Output the [x, y] coordinate of the center of the cell containing the given text.  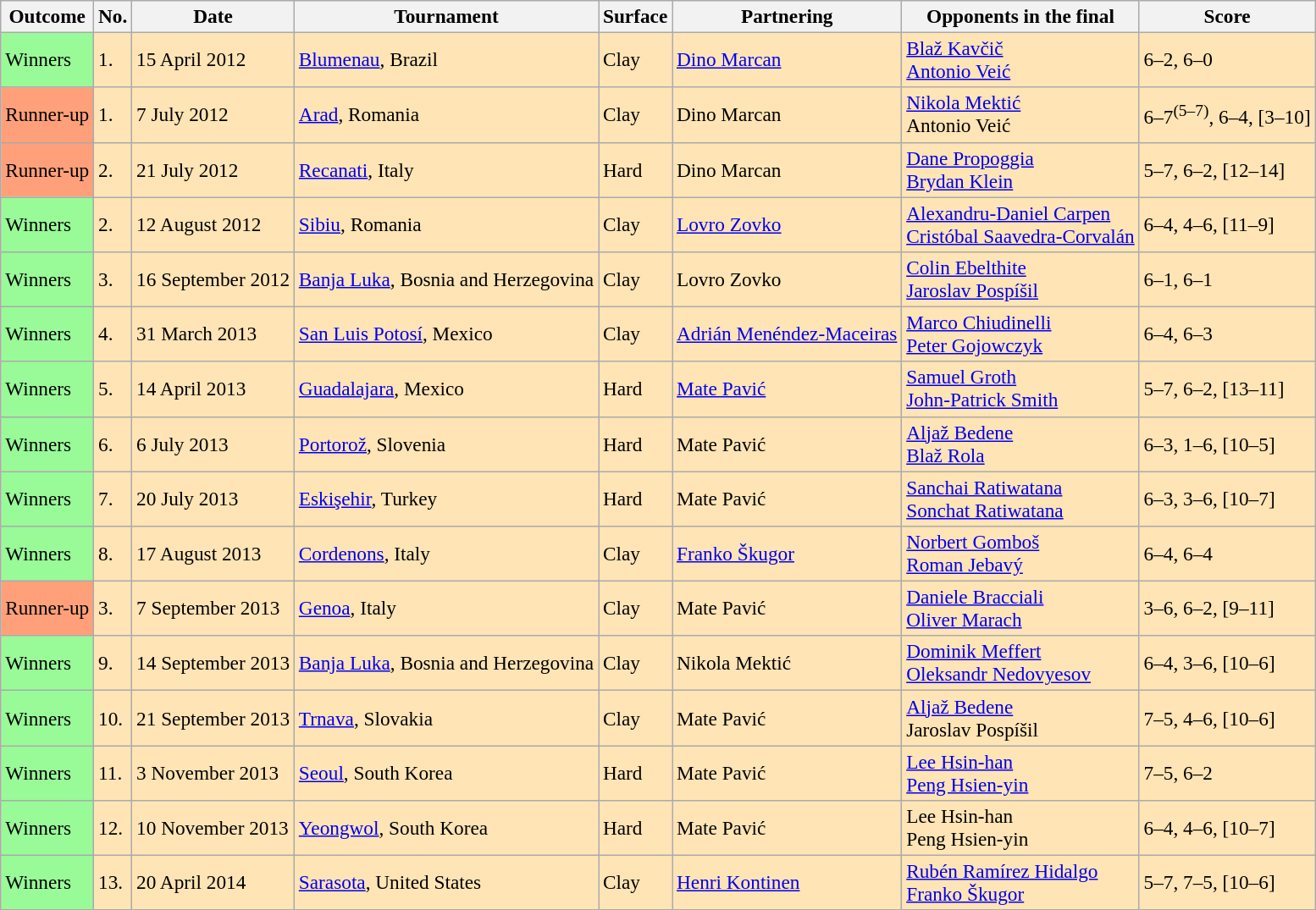
16 September 2012 [213, 279]
Arad, Romania [445, 115]
20 April 2014 [213, 882]
7 July 2012 [213, 115]
Colin Ebelthite Jaroslav Pospíšil [1020, 279]
Franko Škugor [788, 554]
21 September 2013 [213, 718]
Opponents in the final [1020, 16]
San Luis Potosí, Mexico [445, 334]
9. [113, 664]
6–2, 6–0 [1227, 59]
14 September 2013 [213, 664]
12 August 2012 [213, 223]
Partnering [788, 16]
7–5, 6–2 [1227, 772]
6–3, 1–6, [10–5] [1227, 444]
No. [113, 16]
Dane Propoggia Brydan Klein [1020, 169]
15 April 2012 [213, 59]
Blaž Kavčič Antonio Veić [1020, 59]
Recanati, Italy [445, 169]
6 July 2013 [213, 444]
Eskişehir, Turkey [445, 498]
7 September 2013 [213, 608]
14 April 2013 [213, 389]
5–7, 6–2, [13–11] [1227, 389]
Norbert Gomboš Roman Jebavý [1020, 554]
10 November 2013 [213, 828]
Aljaž Bedene Jaroslav Pospíšil [1020, 718]
3–6, 6–2, [9–11] [1227, 608]
Blumenau, Brazil [445, 59]
6–4, 4–6, [11–9] [1227, 223]
Genoa, Italy [445, 608]
Dominik Meffert Oleksandr Nedovyesov [1020, 664]
7–5, 4–6, [10–6] [1227, 718]
6–1, 6–1 [1227, 279]
21 July 2012 [213, 169]
5. [113, 389]
Nikola Mektić Antonio Veić [1020, 115]
17 August 2013 [213, 554]
5–7, 6–2, [12–14] [1227, 169]
12. [113, 828]
Samuel Groth John-Patrick Smith [1020, 389]
Score [1227, 16]
8. [113, 554]
Daniele Bracciali Oliver Marach [1020, 608]
4. [113, 334]
Date [213, 16]
Rubén Ramírez Hidalgo Franko Škugor [1020, 882]
6–4, 3–6, [10–6] [1227, 664]
10. [113, 718]
5–7, 7–5, [10–6] [1227, 882]
6–3, 3–6, [10–7] [1227, 498]
6. [113, 444]
Aljaž Bedene Blaž Rola [1020, 444]
Cordenons, Italy [445, 554]
Guadalajara, Mexico [445, 389]
Sarasota, United States [445, 882]
Seoul, South Korea [445, 772]
Portorož, Slovenia [445, 444]
13. [113, 882]
Yeongwol, South Korea [445, 828]
31 March 2013 [213, 334]
11. [113, 772]
6–4, 4–6, [10–7] [1227, 828]
Sibiu, Romania [445, 223]
Nikola Mektić [788, 664]
Sanchai Ratiwatana Sonchat Ratiwatana [1020, 498]
7. [113, 498]
6–4, 6–4 [1227, 554]
20 July 2013 [213, 498]
Marco Chiudinelli Peter Gojowczyk [1020, 334]
6–7(5–7), 6–4, [3–10] [1227, 115]
3 November 2013 [213, 772]
Outcome [47, 16]
Trnava, Slovakia [445, 718]
Surface [635, 16]
Henri Kontinen [788, 882]
Tournament [445, 16]
6–4, 6–3 [1227, 334]
Adrián Menéndez-Maceiras [788, 334]
Alexandru-Daniel Carpen Cristóbal Saavedra-Corvalán [1020, 223]
